Output the [x, y] coordinate of the center of the cell containing the given text.  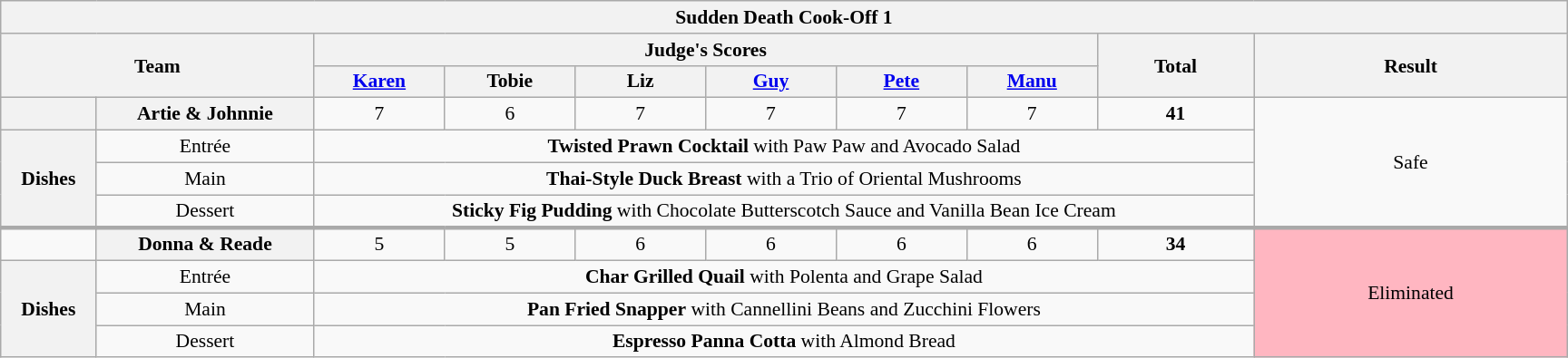
Pete [901, 82]
Eliminated [1410, 293]
41 [1176, 114]
Donna & Reade [205, 245]
Espresso Panna Cotta with Almond Bread [784, 342]
34 [1176, 245]
Sudden Death Cook-Off 1 [784, 17]
Safe [1410, 163]
Result [1410, 65]
Twisted Prawn Cocktail with Paw Paw and Avocado Salad [784, 147]
Karen [379, 82]
Thai-Style Duck Breast with a Trio of Oriental Mushrooms [784, 179]
Tobie [510, 82]
Artie & Johnnie [205, 114]
Liz [641, 82]
Judge's Scores [706, 50]
Guy [771, 82]
Manu [1032, 82]
Char Grilled Quail with Polenta and Grape Salad [784, 277]
Team [158, 65]
Total [1176, 65]
Sticky Fig Pudding with Chocolate Butterscotch Sauce and Vanilla Bean Ice Cream [784, 212]
Pan Fried Snapper with Cannellini Beans and Zucchini Flowers [784, 309]
